Detect which cell encompasses the target text, then output its (X, Y) center coordinate. 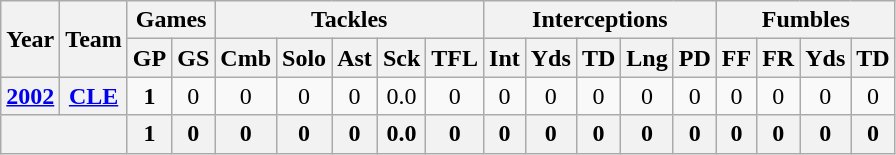
FF (736, 58)
FR (778, 58)
TFL (455, 58)
Year (30, 39)
Ast (355, 58)
Team (94, 39)
Sck (401, 58)
Lng (647, 58)
2002 (30, 96)
Int (505, 58)
Cmb (246, 58)
Solo (304, 58)
CLE (94, 96)
Tackles (350, 20)
PD (694, 58)
Fumbles (806, 20)
Interceptions (600, 20)
GS (194, 58)
GP (149, 58)
Games (170, 20)
